Provide the (X, Y) coordinate of the cell's center where the given text is located.  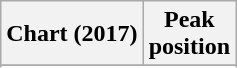
Chart (2017) (72, 34)
Peak position (189, 34)
